Search for the cell housing the specified text and yield its [x, y] center coordinate. 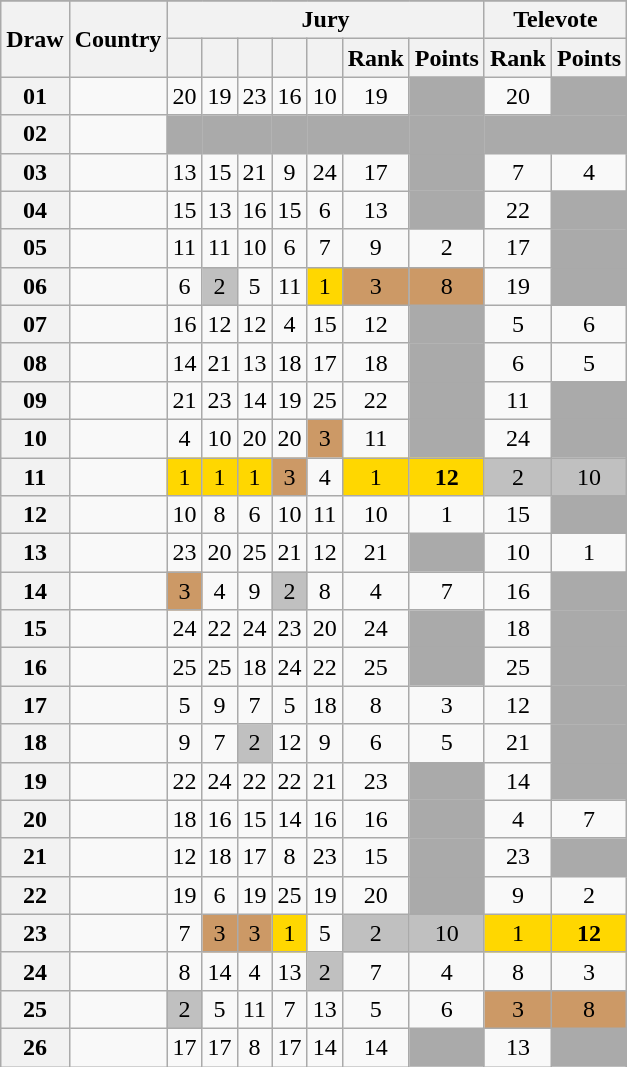
07 [35, 324]
08 [35, 362]
03 [35, 172]
Draw [35, 39]
01 [35, 96]
02 [35, 134]
Televote [555, 20]
Jury [326, 20]
06 [35, 286]
04 [35, 210]
09 [35, 400]
26 [35, 1047]
Country [118, 39]
05 [35, 248]
